Output the [X, Y] coordinate of the center of the cell containing the given text.  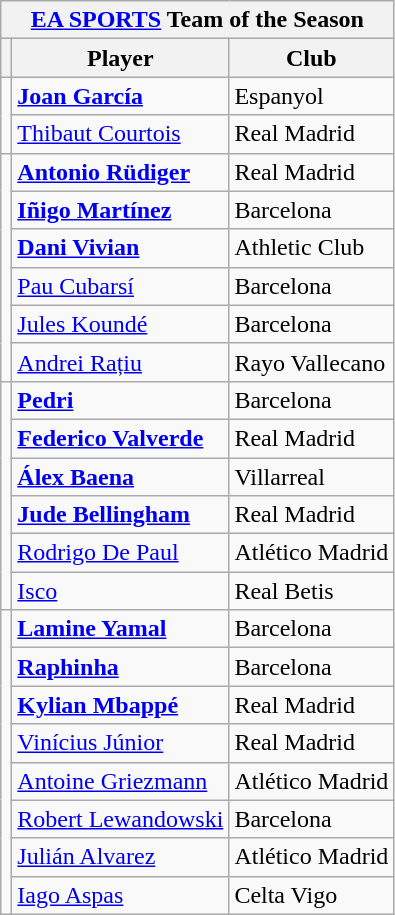
EA SPORTS Team of the Season [198, 20]
Isco [120, 591]
Pedri [120, 400]
Antoine Griezmann [120, 781]
Iago Aspas [120, 895]
Thibaut Courtois [120, 134]
Andrei Rațiu [120, 362]
Pau Cubarsí [120, 286]
Joan García [120, 96]
Jude Bellingham [120, 515]
Raphinha [120, 667]
Dani Vivian [120, 248]
Lamine Yamal [120, 629]
Espanyol [312, 96]
Antonio Rüdiger [120, 172]
Celta Vigo [312, 895]
Álex Baena [120, 477]
Club [312, 58]
Athletic Club [312, 248]
Robert Lewandowski [120, 819]
Real Betis [312, 591]
Player [120, 58]
Jules Koundé [120, 324]
Rodrigo De Paul [120, 553]
Federico Valverde [120, 438]
Julián Alvarez [120, 857]
Iñigo Martínez [120, 210]
Vinícius Júnior [120, 743]
Rayo Vallecano [312, 362]
Villarreal [312, 477]
Kylian Mbappé [120, 705]
